Identify which cell holds the provided text, then report its (x, y) central coordinate. 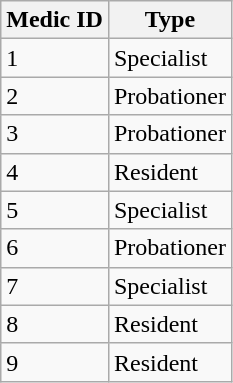
9 (55, 362)
8 (55, 324)
3 (55, 134)
6 (55, 248)
Type (170, 20)
Medic ID (55, 20)
4 (55, 172)
5 (55, 210)
1 (55, 58)
2 (55, 96)
7 (55, 286)
